Extract the [x, y] coordinate from the center of the cell holding the provided text.  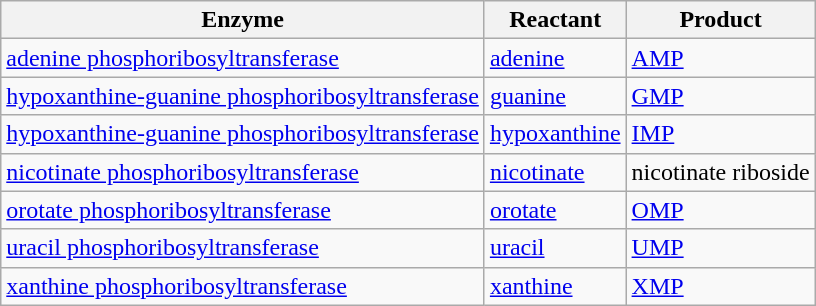
XMP [720, 286]
nicotinate [555, 172]
xanthine [555, 286]
Reactant [555, 20]
orotate [555, 210]
adenine [555, 58]
nicotinate riboside [720, 172]
orotate phosphoribosyltransferase [243, 210]
uracil phosphoribosyltransferase [243, 248]
xanthine phosphoribosyltransferase [243, 286]
Product [720, 20]
UMP [720, 248]
GMP [720, 96]
uracil [555, 248]
guanine [555, 96]
Enzyme [243, 20]
adenine phosphoribosyltransferase [243, 58]
nicotinate phosphoribosyltransferase [243, 172]
AMP [720, 58]
IMP [720, 134]
hypoxanthine [555, 134]
OMP [720, 210]
